Find where the given text appears and provide that cell's center as [X, Y] coordinate. 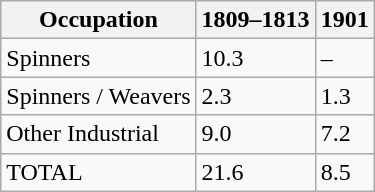
Occupation [98, 20]
1.3 [344, 96]
7.2 [344, 134]
Spinners [98, 58]
1901 [344, 20]
2.3 [256, 96]
10.3 [256, 58]
Spinners / Weavers [98, 96]
1809–1813 [256, 20]
Other Industrial [98, 134]
9.0 [256, 134]
21.6 [256, 172]
– [344, 58]
TOTAL [98, 172]
8.5 [344, 172]
